Scan for the cell matching the given text and deliver its (X, Y) coordinate at center. 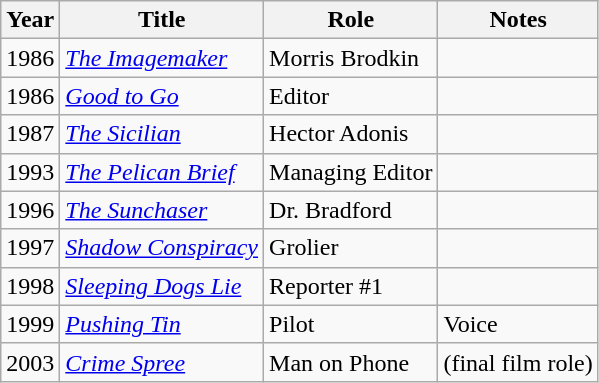
Role (351, 20)
The Sunchaser (162, 210)
Pushing Tin (162, 324)
Sleeping Dogs Lie (162, 286)
Man on Phone (351, 362)
1998 (30, 286)
Good to Go (162, 96)
Reporter #1 (351, 286)
1996 (30, 210)
Shadow Conspiracy (162, 248)
2003 (30, 362)
The Imagemaker (162, 58)
Managing Editor (351, 172)
Year (30, 20)
Notes (518, 20)
1987 (30, 134)
1999 (30, 324)
(final film role) (518, 362)
1993 (30, 172)
Crime Spree (162, 362)
Pilot (351, 324)
Dr. Bradford (351, 210)
Voice (518, 324)
1997 (30, 248)
Grolier (351, 248)
Title (162, 20)
The Pelican Brief (162, 172)
Morris Brodkin (351, 58)
The Sicilian (162, 134)
Editor (351, 96)
Hector Adonis (351, 134)
